Scan for the cell matching the given text and deliver its (x, y) coordinate at center. 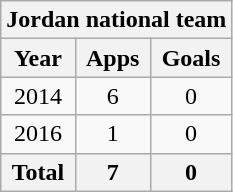
Year (38, 58)
7 (112, 172)
6 (112, 96)
Total (38, 172)
2014 (38, 96)
Jordan national team (116, 20)
1 (112, 134)
2016 (38, 134)
Apps (112, 58)
Goals (191, 58)
